Locate the cell with the specified text and output its [X, Y] center coordinate. 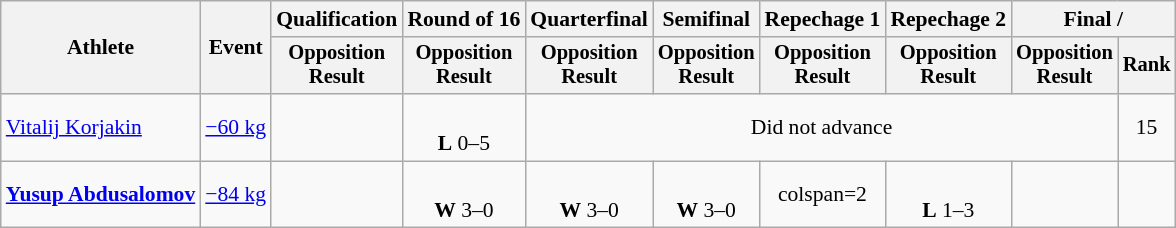
−84 kg [236, 194]
Yusup Abdusalomov [101, 194]
Rank [1147, 66]
Final / [1093, 19]
Round of 16 [464, 19]
Qualification [336, 19]
L 0–5 [464, 128]
Did not advance [821, 128]
colspan=2 [823, 194]
Event [236, 48]
Athlete [101, 48]
Vitalij Korjakin [101, 128]
−60 kg [236, 128]
Repechage 2 [948, 19]
Semifinal [706, 19]
Repechage 1 [823, 19]
Quarterfinal [589, 19]
L 1–3 [948, 194]
15 [1147, 128]
